Find where the given text appears and provide that cell's center as [X, Y] coordinate. 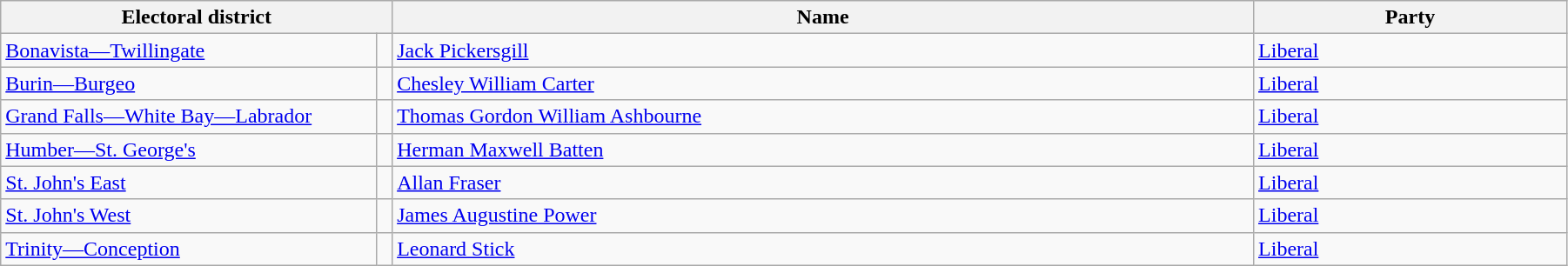
Burin—Burgeo [189, 83]
Allan Fraser [823, 183]
Jack Pickersgill [823, 50]
Grand Falls—White Bay—Labrador [189, 116]
Bonavista—Twillingate [189, 50]
Trinity—Conception [189, 249]
Party [1411, 17]
Leonard Stick [823, 249]
James Augustine Power [823, 216]
Chesley William Carter [823, 83]
Name [823, 17]
Herman Maxwell Batten [823, 150]
Humber—St. George's [189, 150]
Electoral district [197, 17]
St. John's East [189, 183]
St. John's West [189, 216]
Thomas Gordon William Ashbourne [823, 116]
